Provide the (x, y) coordinate of the cell's center where the given text is located.  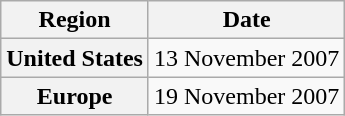
Date (246, 20)
Region (75, 20)
Europe (75, 96)
19 November 2007 (246, 96)
United States (75, 58)
13 November 2007 (246, 58)
